Return the [x, y] coordinate for the center point of the cell that contains the specified text.  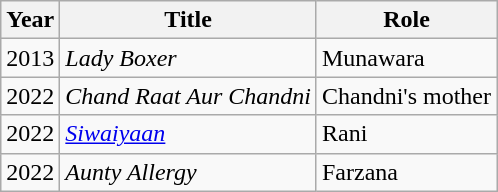
Year [30, 20]
Siwaiyaan [188, 134]
Farzana [406, 172]
Title [188, 20]
Lady Boxer [188, 58]
Role [406, 20]
Chandni's mother [406, 96]
Aunty Allergy [188, 172]
Chand Raat Aur Chandni [188, 96]
2013 [30, 58]
Rani [406, 134]
Munawara [406, 58]
